Locate the cell with the specified text and output its [X, Y] center coordinate. 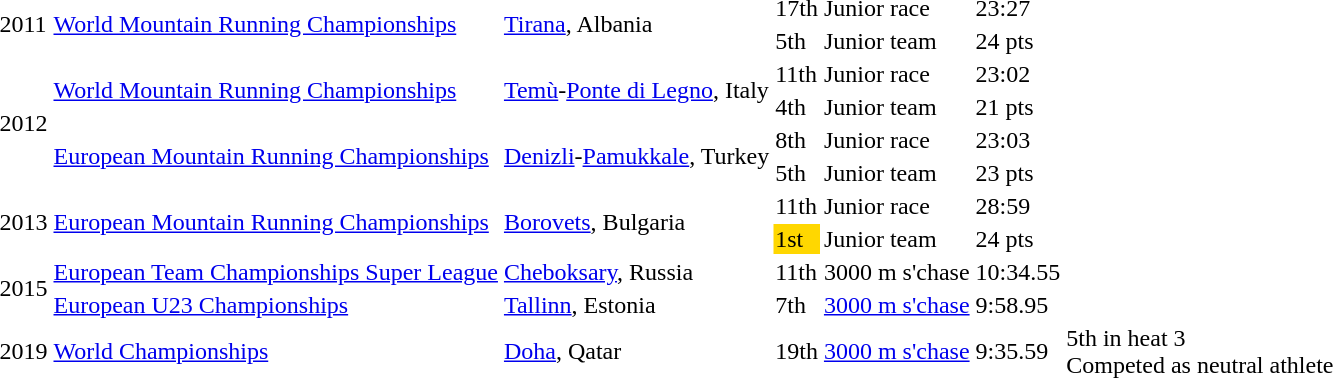
Denizli-Pamukkale, Turkey [636, 156]
Borovets, Bulgaria [636, 222]
Cheboksary, Russia [636, 272]
28:59 [1018, 206]
1st [797, 239]
World Mountain Running Championships [276, 90]
Temù-Ponte di Legno, Italy [636, 90]
21 pts [1018, 107]
7th [797, 305]
8th [797, 140]
23 pts [1018, 173]
European Team Championships Super League [276, 272]
European U23 Championships [276, 305]
4th [797, 107]
9:58.95 [1018, 305]
Tallinn, Estonia [636, 305]
23:02 [1018, 74]
10:34.55 [1018, 272]
23:03 [1018, 140]
